Return the (X, Y) coordinate for the center point of the cell that contains the specified text.  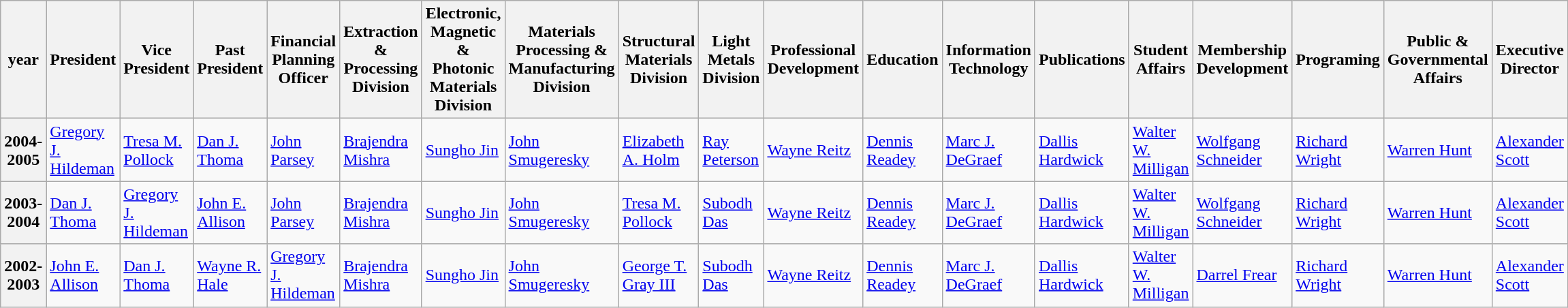
Elizabeth A. Holm (659, 150)
Membership Development (1242, 60)
Ray Peterson (732, 150)
Extraction & Processing Division (381, 60)
Electronic, Magnetic & Photonic Materials Division (463, 60)
Student Affairs (1161, 60)
Structural Materials Division (659, 60)
year (23, 60)
George T. Gray III (659, 275)
2003-2004 (23, 213)
Public & Governmental Affairs (1437, 60)
Light Metals Division (732, 60)
Programing (1338, 60)
Executive Director (1530, 60)
2004-2005 (23, 150)
Education (903, 60)
Professional Development (813, 60)
President (83, 60)
2002-2003 (23, 275)
Information Technology (988, 60)
Materials Processing & Manufacturing Division (561, 60)
Financial Planning Officer (304, 60)
Wayne R. Hale (230, 275)
Publications (1082, 60)
Past President (230, 60)
Vice President (157, 60)
Darrel Frear (1242, 275)
